Detect which cell encompasses the target text, then output its [x, y] center coordinate. 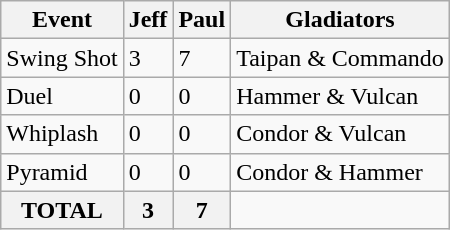
Gladiators [340, 20]
Hammer & Vulcan [340, 96]
Duel [62, 96]
Paul [202, 20]
Pyramid [62, 172]
Jeff [148, 20]
Condor & Vulcan [340, 134]
Whiplash [62, 134]
Condor & Hammer [340, 172]
TOTAL [62, 210]
Taipan & Commando [340, 58]
Swing Shot [62, 58]
Event [62, 20]
